Locate the cell with the specified text and output its [x, y] center coordinate. 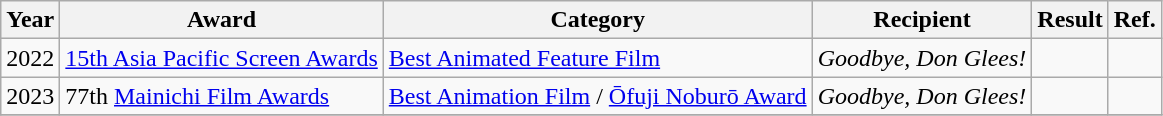
Result [1070, 20]
Award [222, 20]
Recipient [922, 20]
15th Asia Pacific Screen Awards [222, 58]
Best Animated Feature Film [598, 58]
Ref. [1134, 20]
2022 [30, 58]
Best Animation Film / Ōfuji Noburō Award [598, 96]
2023 [30, 96]
Category [598, 20]
Year [30, 20]
77th Mainichi Film Awards [222, 96]
